Capture the cell that displays the provided text and extract its (x, y) central coordinate. 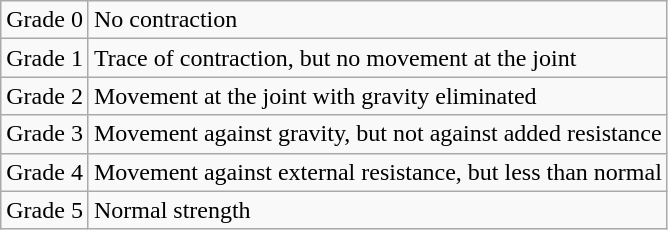
Grade 5 (45, 210)
Grade 1 (45, 58)
Grade 4 (45, 172)
Movement at the joint with gravity eliminated (378, 96)
Movement against external resistance, but less than normal (378, 172)
Movement against gravity, but not against added resistance (378, 134)
Grade 0 (45, 20)
Trace of contraction, but no movement at the joint (378, 58)
Normal strength (378, 210)
Grade 3 (45, 134)
Grade 2 (45, 96)
No contraction (378, 20)
